Return the [X, Y] coordinate for the center point of the cell that contains the specified text.  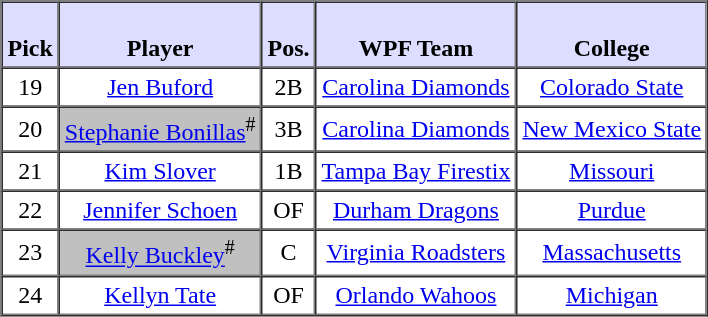
WPF Team [416, 35]
Missouri [612, 172]
Massachusetts [612, 252]
Jennifer Schoen [160, 210]
Tampa Bay Firestix [416, 172]
Colorado State [612, 88]
Purdue [612, 210]
20 [30, 128]
2B [288, 88]
Orlando Wahoos [416, 294]
Kellyn Tate [160, 294]
Durham Dragons [416, 210]
24 [30, 294]
Kelly Buckley# [160, 252]
22 [30, 210]
Stephanie Bonillas# [160, 128]
Virginia Roadsters [416, 252]
Pick [30, 35]
Pos. [288, 35]
19 [30, 88]
College [612, 35]
New Mexico State [612, 128]
1B [288, 172]
Jen Buford [160, 88]
Player [160, 35]
Michigan [612, 294]
Kim Slover [160, 172]
C [288, 252]
21 [30, 172]
3B [288, 128]
23 [30, 252]
